Return the (x, y) coordinate for the center point of the cell that contains the specified text.  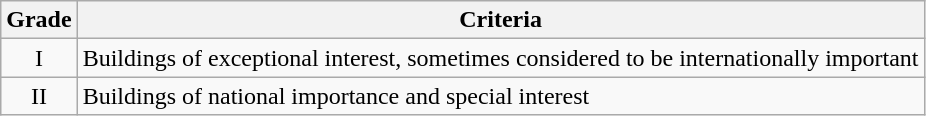
Grade (39, 20)
II (39, 96)
Buildings of national importance and special interest (500, 96)
Criteria (500, 20)
I (39, 58)
Buildings of exceptional interest, sometimes considered to be internationally important (500, 58)
